Locate the cell with the specified text and output its (x, y) center coordinate. 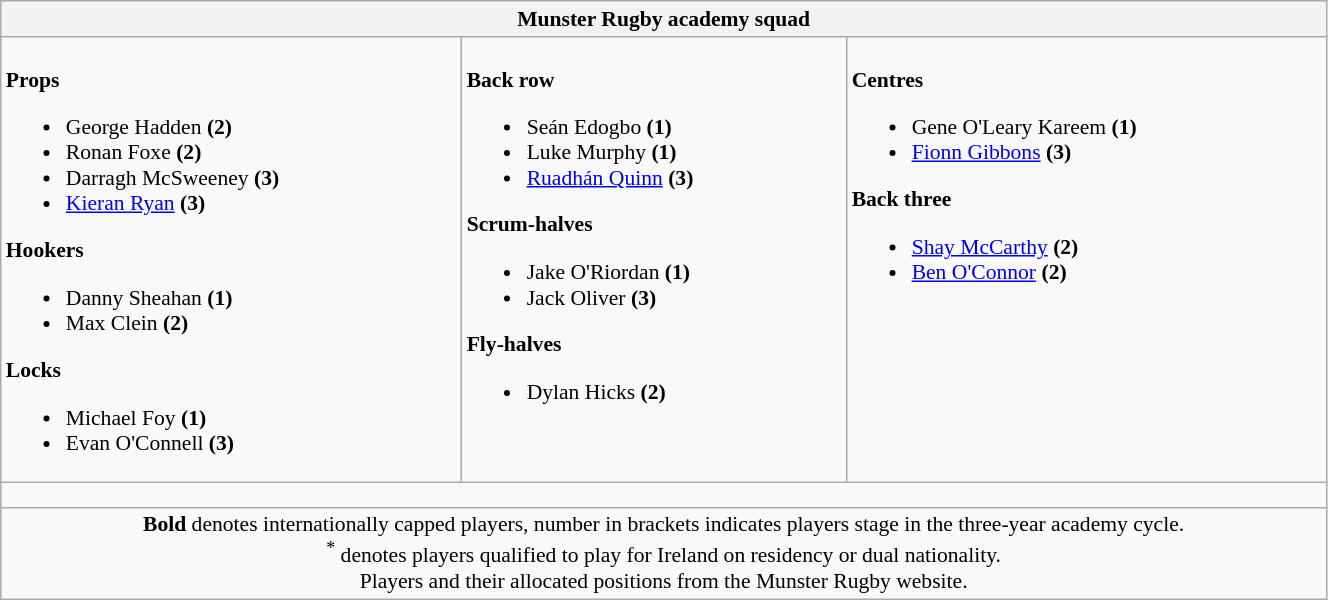
Back row Seán Edogbo (1) Luke Murphy (1) Ruadhán Quinn (3)Scrum-halves Jake O'Riordan (1) Jack Oliver (3)Fly-halves Dylan Hicks (2) (654, 260)
Centres Gene O'Leary Kareem (1) Fionn Gibbons (3)Back three Shay McCarthy (2) Ben O'Connor (2) (1087, 260)
Munster Rugby academy squad (664, 19)
